Extract the [X, Y] coordinate from the center of the cell holding the provided text.  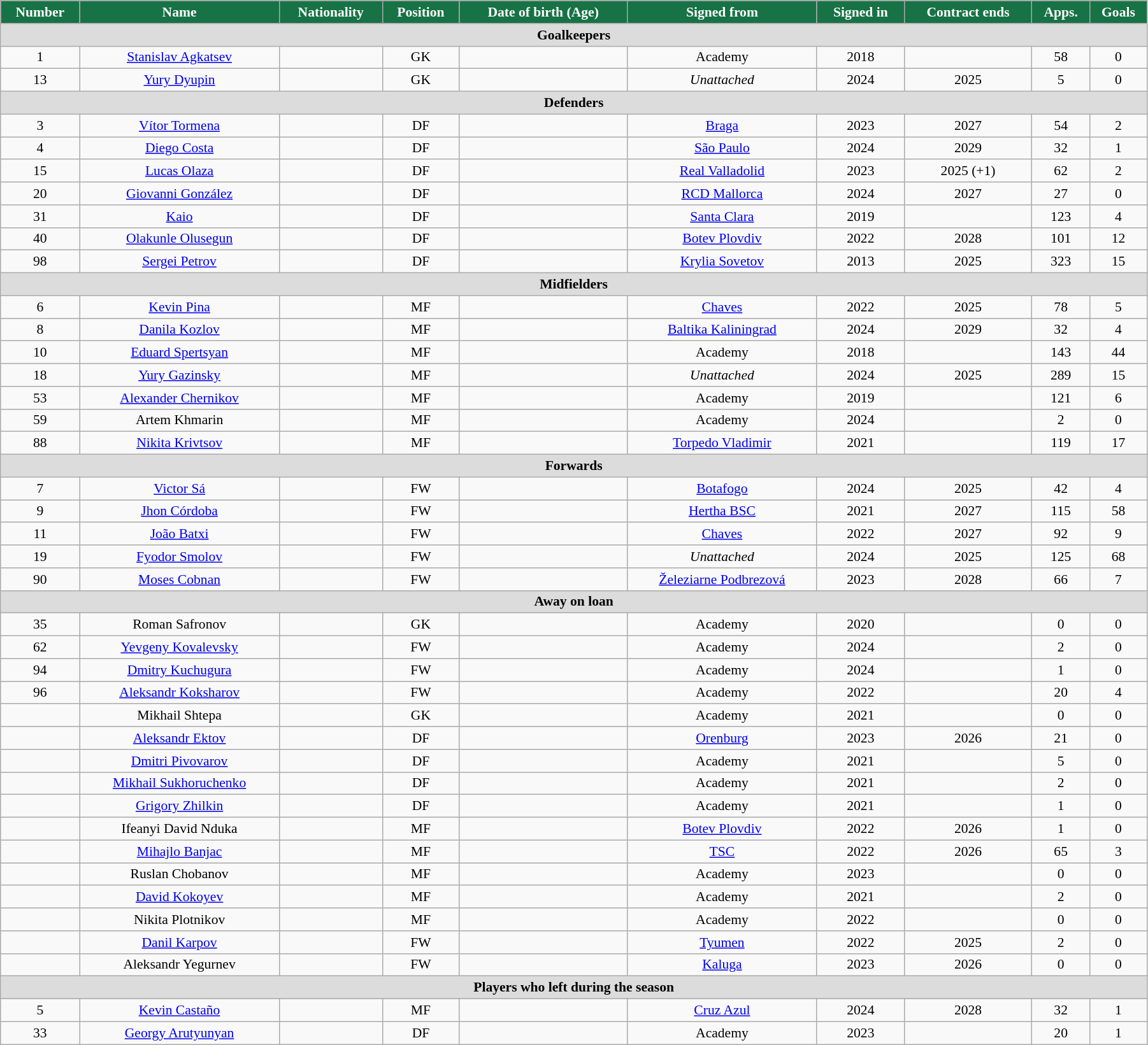
Players who left during the season [574, 988]
18 [40, 375]
323 [1061, 262]
João Batxi [180, 534]
Mihajlo Banjac [180, 851]
35 [40, 625]
13 [40, 80]
Yevgeny Kovalevsky [180, 648]
101 [1061, 239]
90 [40, 579]
68 [1119, 557]
Victor Sá [180, 488]
Forwards [574, 466]
Jhon Córdoba [180, 511]
Giovanni González [180, 194]
Date of birth (Age) [543, 12]
12 [1119, 239]
Železiarne Podbrezová [722, 579]
Eduard Spertsyan [180, 353]
Hertha BSC [722, 511]
121 [1061, 398]
10 [40, 353]
289 [1061, 375]
92 [1061, 534]
19 [40, 557]
Defenders [574, 103]
123 [1061, 217]
Goals [1119, 12]
Kevin Castaño [180, 1011]
Krylia Sovetov [722, 262]
33 [40, 1033]
Kaluga [722, 965]
Name [180, 12]
Mikhail Sukhoruchenko [180, 783]
Dmitry Kuchugura [180, 670]
Ifeanyi David Nduka [180, 829]
Mikhail Shtepa [180, 716]
96 [40, 693]
Orenburg [722, 738]
2013 [860, 262]
21 [1061, 738]
Nationality [331, 12]
David Kokoyev [180, 897]
Danil Karpov [180, 942]
Goalkeepers [574, 35]
11 [40, 534]
Fyodor Smolov [180, 557]
Away on loan [574, 602]
Danila Kozlov [180, 330]
44 [1119, 353]
Signed from [722, 12]
Grigory Zhilkin [180, 806]
Artem Khmarin [180, 420]
Aleksandr Ektov [180, 738]
143 [1061, 353]
17 [1119, 443]
115 [1061, 511]
Olakunle Olusegun [180, 239]
Kevin Pina [180, 307]
Torpedo Vladimir [722, 443]
Cruz Azul [722, 1011]
Roman Safronov [180, 625]
53 [40, 398]
RCD Mallorca [722, 194]
66 [1061, 579]
Contract ends [968, 12]
Real Valladolid [722, 171]
Yury Gazinsky [180, 375]
Sergei Petrov [180, 262]
Signed in [860, 12]
Yury Dyupin [180, 80]
Nikita Plotnikov [180, 920]
Kaio [180, 217]
Aleksandr Koksharov [180, 693]
Vítor Tormena [180, 125]
59 [40, 420]
88 [40, 443]
TSC [722, 851]
8 [40, 330]
São Paulo [722, 148]
2025 (+1) [968, 171]
125 [1061, 557]
Dmitri Pivovarov [180, 761]
31 [40, 217]
Apps. [1061, 12]
Stanislav Agkatsev [180, 57]
40 [40, 239]
65 [1061, 851]
Tyumen [722, 942]
98 [40, 262]
Lucas Olaza [180, 171]
27 [1061, 194]
Midfielders [574, 285]
94 [40, 670]
Santa Clara [722, 217]
42 [1061, 488]
Baltika Kaliningrad [722, 330]
2020 [860, 625]
Aleksandr Yegurnev [180, 965]
Georgy Arutyunyan [180, 1033]
Position [420, 12]
Ruslan Chobanov [180, 874]
Braga [722, 125]
Alexander Chernikov [180, 398]
78 [1061, 307]
Diego Costa [180, 148]
Number [40, 12]
119 [1061, 443]
Botafogo [722, 488]
Moses Cobnan [180, 579]
54 [1061, 125]
Nikita Krivtsov [180, 443]
